Find where the given text appears and provide that cell's center as [x, y] coordinate. 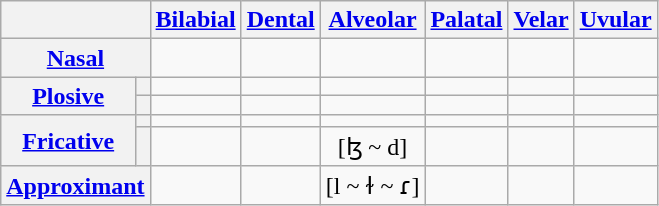
Nasal [76, 58]
Alveolar [372, 20]
Velar [541, 20]
Plosive [68, 96]
Approximant [76, 186]
[ɮ ~ d] [372, 146]
Dental [280, 20]
Palatal [466, 20]
[l ~ ɫ ~ ɾ] [372, 186]
Uvular [616, 20]
Fricative [68, 140]
Bilabial [196, 20]
